Output the (x, y) coordinate of the center of the cell containing the given text.  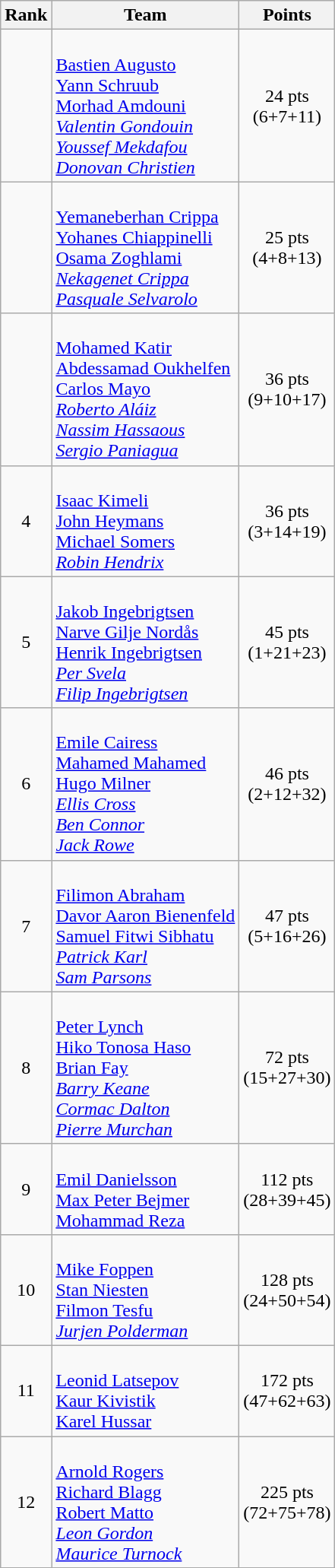
24 pts(6+7+11) (287, 106)
Yemaneberhan CrippaYohanes ChiappinelliOsama ZoghlamiNekagenet CrippaPasquale Selvarolo (146, 248)
Isaac KimeliJohn HeymansMichael SomersRobin Hendrix (146, 521)
112 pts(28+39+45) (287, 1189)
Filimon AbrahamDavor Aaron BienenfeldSamuel Fitwi SibhatuPatrick KarlSam Parsons (146, 926)
Team (146, 15)
Bastien AugustoYann SchruubMorhad AmdouniValentin GondouinYoussef MekdafouDonovan Christien (146, 106)
36 pts(3+14+19) (287, 521)
5 (26, 642)
Points (287, 15)
128 pts(24+50+54) (287, 1290)
4 (26, 521)
72 pts(15+27+30) (287, 1068)
8 (26, 1068)
Peter LynchHiko Tonosa HasoBrian FayBarry KeaneCormac DaltonPierre Murchan (146, 1068)
46 pts(2+12+32) (287, 784)
25 pts(4+8+13) (287, 248)
36 pts(9+10+17) (287, 389)
172 pts(47+62+63) (287, 1390)
Emil DanielssonMax Peter BejmerMohammad Reza (146, 1189)
Leonid LatsepovKaur KivistikKarel Hussar (146, 1390)
45 pts(1+21+23) (287, 642)
10 (26, 1290)
47 pts(5+16+26) (287, 926)
Rank (26, 15)
Emile CairessMahamed MahamedHugo MilnerEllis CrossBen ConnorJack Rowe (146, 784)
Jakob IngebrigtsenNarve Gilje NordåsHenrik IngebrigtsenPer SvelaFilip Ingebrigtsen (146, 642)
9 (26, 1189)
Arnold RogersRichard BlaggRobert MattoLeon GordonMaurice Turnock (146, 1501)
Mohamed KatirAbdessamad OukhelfenCarlos MayoRoberto AláizNassim HassaousSergio Paniagua (146, 389)
6 (26, 784)
7 (26, 926)
Mike FoppenStan NiestenFilmon TesfuJurjen Polderman (146, 1290)
11 (26, 1390)
225 pts(72+75+78) (287, 1501)
12 (26, 1501)
